Detect which cell encompasses the target text, then output its (X, Y) center coordinate. 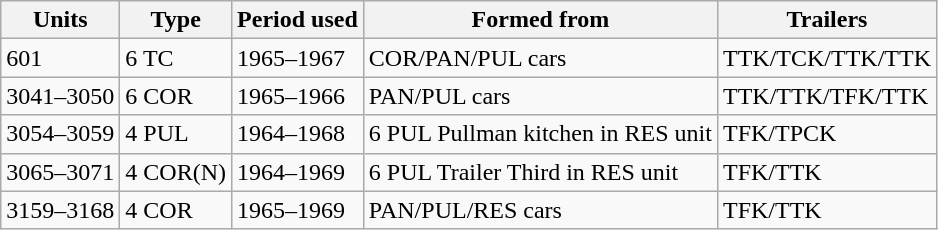
4 COR (176, 210)
4 PUL (176, 134)
TTK/TTK/TFK/TTK (826, 96)
TFK/TPCK (826, 134)
PAN/PUL/RES cars (540, 210)
Formed from (540, 20)
601 (60, 58)
6 TC (176, 58)
3065–3071 (60, 172)
6 PUL Trailer Third in RES unit (540, 172)
3159–3168 (60, 210)
Units (60, 20)
Trailers (826, 20)
TTK/TCK/TTK/TTK (826, 58)
6 COR (176, 96)
Period used (298, 20)
4 COR(N) (176, 172)
3041–3050 (60, 96)
COR/PAN/PUL cars (540, 58)
3054–3059 (60, 134)
1965–1969 (298, 210)
PAN/PUL cars (540, 96)
1964–1969 (298, 172)
1965–1966 (298, 96)
6 PUL Pullman kitchen in RES unit (540, 134)
Type (176, 20)
1964–1968 (298, 134)
1965–1967 (298, 58)
